Extract the [x, y] coordinate from the center of the cell holding the provided text.  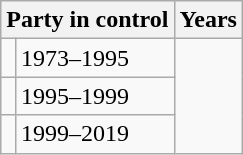
1973–1995 [94, 58]
1995–1999 [94, 96]
Years [208, 20]
Party in control [88, 20]
1999–2019 [94, 134]
